Scan for the cell matching the given text and deliver its (x, y) coordinate at center. 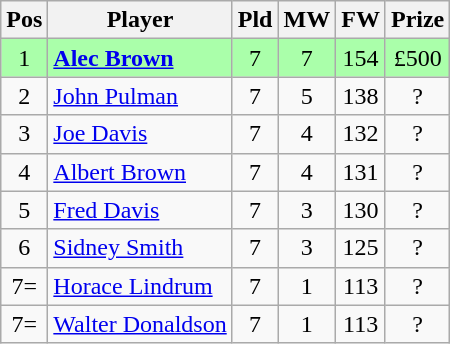
Horace Lindrum (140, 286)
Joe Davis (140, 134)
130 (361, 210)
Fred Davis (140, 210)
Prize (417, 20)
Alec Brown (140, 58)
Player (140, 20)
138 (361, 96)
MW (307, 20)
Pos (24, 20)
132 (361, 134)
131 (361, 172)
£500 (417, 58)
Walter Donaldson (140, 324)
FW (361, 20)
Pld (255, 20)
Sidney Smith (140, 248)
2 (24, 96)
154 (361, 58)
6 (24, 248)
John Pulman (140, 96)
Albert Brown (140, 172)
125 (361, 248)
